Search for the cell housing the specified text and yield its [x, y] center coordinate. 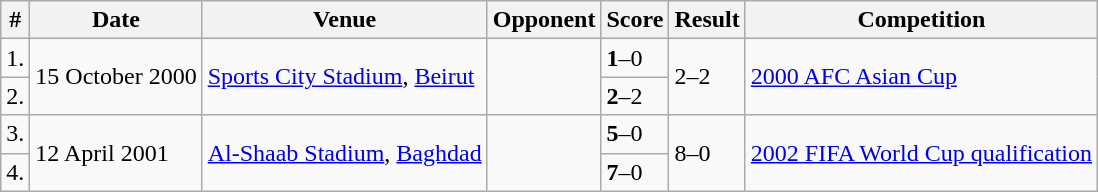
4. [16, 172]
Sports City Stadium, Beirut [344, 77]
Score [635, 20]
Al-Shaab Stadium, Baghdad [344, 153]
2002 FIFA World Cup qualification [921, 153]
7–0 [635, 172]
8–0 [707, 153]
1. [16, 58]
1–0 [635, 58]
# [16, 20]
Competition [921, 20]
Result [707, 20]
15 October 2000 [116, 77]
3. [16, 134]
Venue [344, 20]
Opponent [544, 20]
Date [116, 20]
2. [16, 96]
5–0 [635, 134]
12 April 2001 [116, 153]
2000 AFC Asian Cup [921, 77]
